Search for the cell housing the specified text and yield its [X, Y] center coordinate. 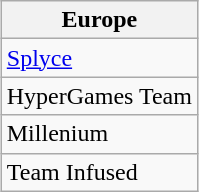
HyperGames Team [99, 96]
Millenium [99, 134]
Splyce [99, 58]
Europe [99, 20]
Team Infused [99, 172]
